Search for the cell housing the specified text and yield its [x, y] center coordinate. 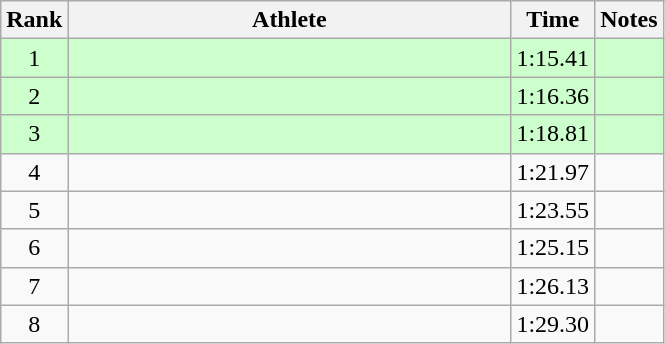
3 [34, 134]
1:16.36 [553, 96]
5 [34, 210]
1:15.41 [553, 58]
1:29.30 [553, 324]
1:21.97 [553, 172]
7 [34, 286]
1:18.81 [553, 134]
2 [34, 96]
1:26.13 [553, 286]
1:23.55 [553, 210]
Athlete [290, 20]
1:25.15 [553, 248]
8 [34, 324]
Notes [629, 20]
4 [34, 172]
6 [34, 248]
Rank [34, 20]
1 [34, 58]
Time [553, 20]
